Provide the [X, Y] coordinate of the cell's center where the given text is located.  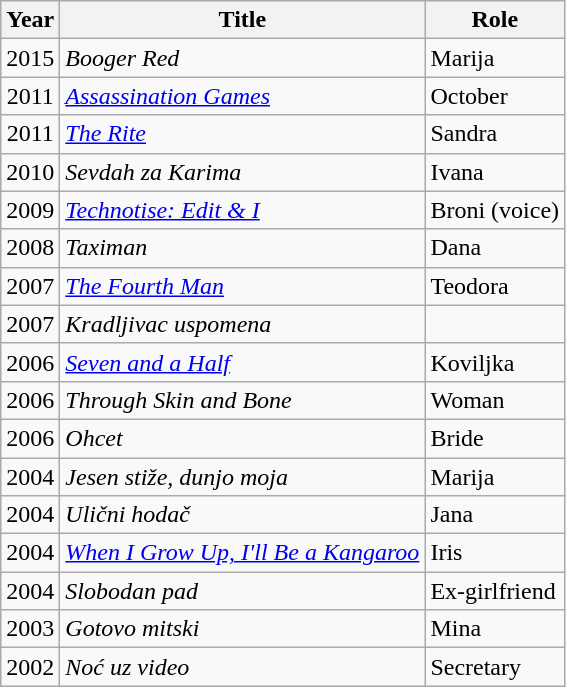
Ohcet [242, 438]
2003 [30, 629]
When I Grow Up, I'll Be a Kangaroo [242, 553]
Gotovo mitski [242, 629]
Ex-girlfriend [495, 591]
Assassination Games [242, 96]
Mina [495, 629]
Secretary [495, 667]
Woman [495, 400]
Sevdah za Karima [242, 172]
October [495, 96]
2010 [30, 172]
Ulični hodač [242, 515]
2015 [30, 58]
Kradljivac uspomena [242, 324]
Through Skin and Bone [242, 400]
Seven and a Half [242, 362]
Teodora [495, 286]
Slobodan pad [242, 591]
Role [495, 20]
Ivana [495, 172]
2008 [30, 248]
The Rite [242, 134]
Dana [495, 248]
Noć uz video [242, 667]
Jana [495, 515]
Jesen stiže, dunjo moja [242, 477]
Taximan [242, 248]
The Fourth Man [242, 286]
Title [242, 20]
Koviljka [495, 362]
Broni (voice) [495, 210]
Year [30, 20]
Technotise: Edit & I [242, 210]
Sandra [495, 134]
2009 [30, 210]
Iris [495, 553]
2002 [30, 667]
Booger Red [242, 58]
Bride [495, 438]
